Identify which cell holds the provided text, then report its (x, y) central coordinate. 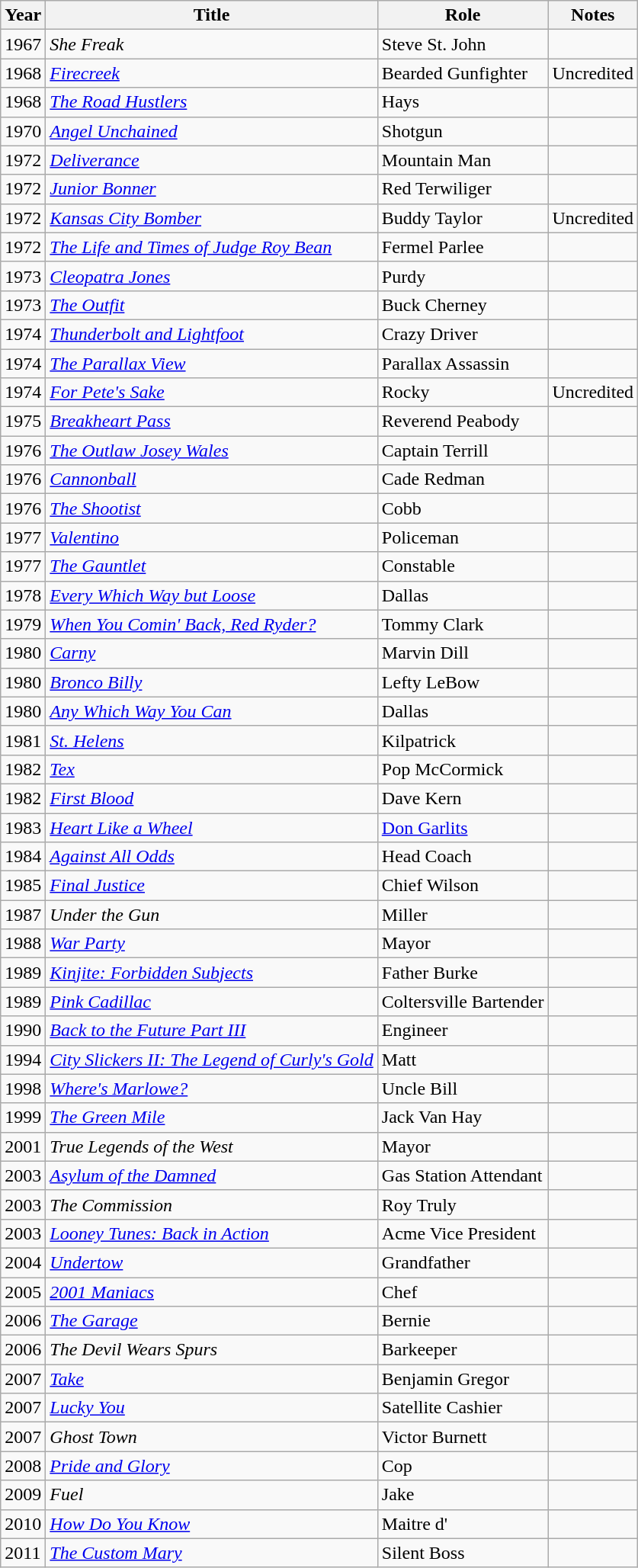
Captain Terrill (463, 451)
Angel Unchained (212, 131)
Parallax Assassin (463, 364)
Heart Like a Wheel (212, 827)
Purdy (463, 276)
1978 (23, 595)
The Shootist (212, 508)
Cleopatra Jones (212, 276)
Tommy Clark (463, 624)
Breakheart Pass (212, 422)
Shotgun (463, 131)
Satellite Cashier (463, 1408)
Engineer (463, 1031)
The Outlaw Josey Wales (212, 451)
Grandfather (463, 1262)
Roy Truly (463, 1204)
Take (212, 1379)
2001 (23, 1146)
Uncle Bill (463, 1089)
St. Helens (212, 740)
The Life and Times of Judge Roy Bean (212, 247)
Benjamin Gregor (463, 1379)
2008 (23, 1466)
1970 (23, 131)
Cade Redman (463, 479)
The Road Hustlers (212, 102)
1979 (23, 624)
The Devil Wears Spurs (212, 1350)
Jake (463, 1495)
True Legends of the West (212, 1146)
Junior Bonner (212, 189)
Bernie (463, 1321)
Final Justice (212, 886)
The Gauntlet (212, 566)
Against All Odds (212, 857)
Mountain Man (463, 160)
Tex (212, 769)
Cobb (463, 508)
The Parallax View (212, 364)
Acme Vice President (463, 1233)
Cop (463, 1466)
War Party (212, 944)
Policeman (463, 537)
Buddy Taylor (463, 218)
Notes (593, 15)
2011 (23, 1553)
Year (23, 15)
The Green Mile (212, 1117)
1981 (23, 740)
Carny (212, 653)
Undertow (212, 1262)
Silent Boss (463, 1553)
The Outfit (212, 305)
1987 (23, 915)
Reverend Peabody (463, 422)
Pink Cadillac (212, 1002)
The Garage (212, 1321)
Head Coach (463, 857)
Looney Tunes: Back in Action (212, 1233)
Coltersville Bartender (463, 1002)
1985 (23, 886)
1988 (23, 944)
1998 (23, 1089)
Title (212, 15)
2001 Maniacs (212, 1292)
1975 (23, 422)
Fermel Parlee (463, 247)
1967 (23, 44)
Crazy Driver (463, 334)
Matt (463, 1060)
Hays (463, 102)
Lucky You (212, 1408)
How Do You Know (212, 1524)
Constable (463, 566)
Any Which Way You Can (212, 711)
Valentino (212, 537)
Where's Marlowe? (212, 1089)
City Slickers II: The Legend of Curly's Gold (212, 1060)
When You Comin' Back, Red Ryder? (212, 624)
Buck Cherney (463, 305)
Father Burke (463, 973)
First Blood (212, 798)
Asylum of the Damned (212, 1175)
Marvin Dill (463, 653)
Bearded Gunfighter (463, 73)
Pride and Glory (212, 1466)
The Commission (212, 1204)
Fuel (212, 1495)
Kansas City Bomber (212, 218)
Gas Station Attendant (463, 1175)
Chef (463, 1292)
Rocky (463, 393)
Red Terwiliger (463, 189)
Kilpatrick (463, 740)
Miller (463, 915)
Dave Kern (463, 798)
Victor Burnett (463, 1437)
Lefty LeBow (463, 682)
Barkeeper (463, 1350)
Cannonball (212, 479)
Deliverance (212, 160)
Back to the Future Part III (212, 1031)
Maitre d' (463, 1524)
Ghost Town (212, 1437)
1984 (23, 857)
Role (463, 15)
1994 (23, 1060)
Steve St. John (463, 44)
Thunderbolt and Lightfoot (212, 334)
Jack Van Hay (463, 1117)
For Pete's Sake (212, 393)
Under the Gun (212, 915)
2005 (23, 1292)
The Custom Mary (212, 1553)
Chief Wilson (463, 886)
Pop McCormick (463, 769)
2009 (23, 1495)
1990 (23, 1031)
1983 (23, 827)
Every Which Way but Loose (212, 595)
Bronco Billy (212, 682)
1999 (23, 1117)
Don Garlits (463, 827)
Firecreek (212, 73)
2010 (23, 1524)
2004 (23, 1262)
She Freak (212, 44)
Kinjite: Forbidden Subjects (212, 973)
